Output the [X, Y] coordinate of the center of the cell containing the given text.  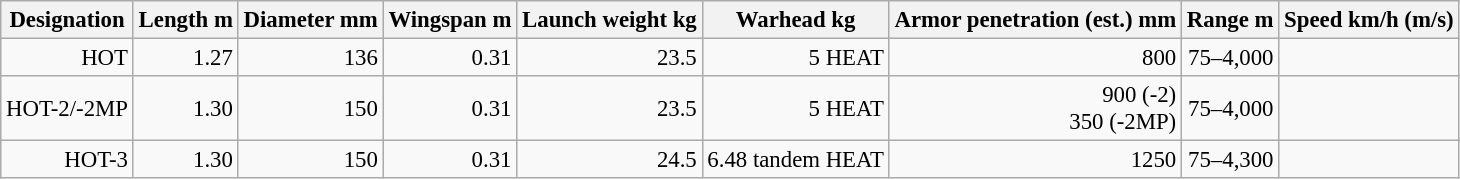
HOT-2/-2MP [68, 108]
75–4,300 [1230, 160]
136 [310, 58]
1250 [1035, 160]
Warhead kg [796, 20]
Designation [68, 20]
Armor penetration (est.) mm [1035, 20]
Diameter mm [310, 20]
Length m [186, 20]
900 (-2) 350 (-2MP) [1035, 108]
1.27 [186, 58]
Speed km/h (m/s) [1369, 20]
Wingspan m [450, 20]
HOT-3 [68, 160]
800 [1035, 58]
Range m [1230, 20]
HOT [68, 58]
24.5 [610, 160]
6.48 tandem HEAT [796, 160]
Launch weight kg [610, 20]
